From the cell containing the given text, extract its center point as (X, Y) coordinate. 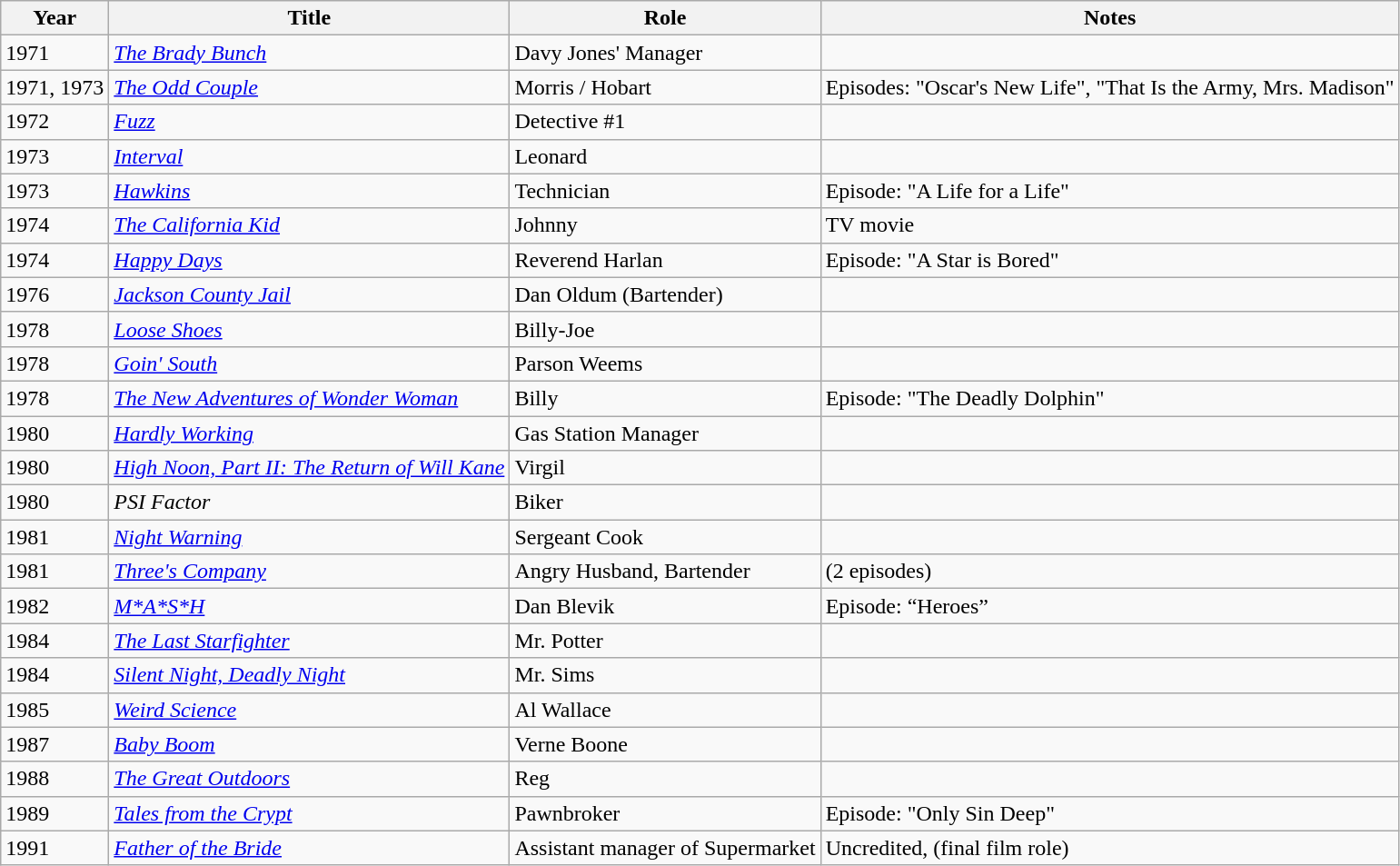
Assistant manager of Supermarket (665, 848)
Three's Company (309, 572)
1991 (55, 848)
Pawnbroker (665, 813)
Mr. Sims (665, 675)
Leonard (665, 156)
Detective #1 (665, 122)
Morris / Hobart (665, 87)
Technician (665, 191)
Title (309, 18)
Tales from the Crypt (309, 813)
Angry Husband, Bartender (665, 572)
Silent Night, Deadly Night (309, 675)
Biker (665, 503)
Episode: "The Deadly Dolphin" (1110, 398)
Episode: "A Life for a Life" (1110, 191)
Billy (665, 398)
Davy Jones' Manager (665, 53)
Virgil (665, 468)
Verne Boone (665, 744)
Father of the Bride (309, 848)
Goin' South (309, 363)
Billy-Joe (665, 329)
Year (55, 18)
1971, 1973 (55, 87)
Episode: "A Star is Bored" (1110, 260)
M*A*S*H (309, 606)
1988 (55, 779)
Fuzz (309, 122)
1976 (55, 294)
Episode: "Only Sin Deep" (1110, 813)
Parson Weems (665, 363)
Notes (1110, 18)
The Odd Couple (309, 87)
(2 episodes) (1110, 572)
1987 (55, 744)
Loose Shoes (309, 329)
The Last Starfighter (309, 641)
Night Warning (309, 537)
1982 (55, 606)
Role (665, 18)
PSI Factor (309, 503)
1989 (55, 813)
Jackson County Jail (309, 294)
Sergeant Cook (665, 537)
Gas Station Manager (665, 433)
1972 (55, 122)
Baby Boom (309, 744)
Episodes: "Oscar's New Life", "That Is the Army, Mrs. Madison" (1110, 87)
Al Wallace (665, 710)
Interval (309, 156)
Mr. Potter (665, 641)
Dan Blevik (665, 606)
The New Adventures of Wonder Woman (309, 398)
Uncredited, (final film role) (1110, 848)
Episode: “Heroes” (1110, 606)
TV movie (1110, 225)
Weird Science (309, 710)
The Brady Bunch (309, 53)
High Noon, Part II: The Return of Will Kane (309, 468)
The Great Outdoors (309, 779)
Johnny (665, 225)
Reverend Harlan (665, 260)
The California Kid (309, 225)
Happy Days (309, 260)
1985 (55, 710)
Hardly Working (309, 433)
Reg (665, 779)
Hawkins (309, 191)
1971 (55, 53)
Dan Oldum (Bartender) (665, 294)
